Locate the cell with the specified text and output its (X, Y) center coordinate. 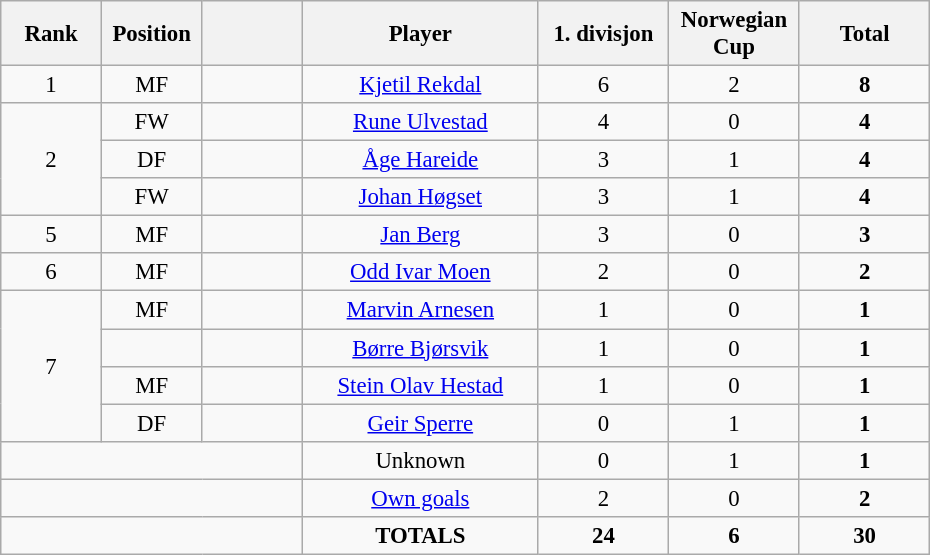
8 (864, 85)
Åge Hareide (421, 160)
1. divisjon (604, 34)
Own goals (421, 498)
Geir Sperre (421, 423)
Jan Berg (421, 235)
Børre Bjørsvik (421, 348)
5 (52, 235)
30 (864, 536)
Position (152, 34)
Unknown (421, 460)
Rank (52, 34)
TOTALS (421, 536)
Total (864, 34)
Stein Olav Hestad (421, 385)
Odd Ivar Moen (421, 273)
24 (604, 536)
Kjetil Rekdal (421, 85)
Player (421, 34)
7 (52, 366)
Norwegian Cup (734, 34)
Johan Høgset (421, 197)
Marvin Arnesen (421, 310)
Rune Ulvestad (421, 122)
